Detect which cell encompasses the target text, then output its [X, Y] center coordinate. 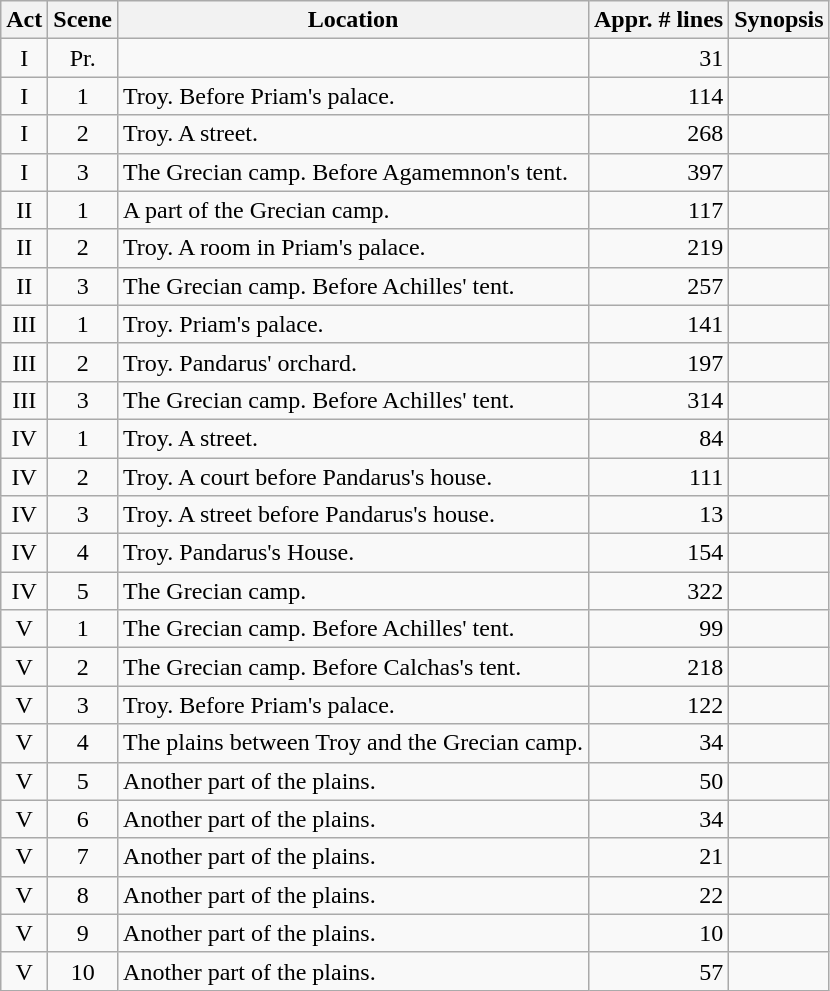
Troy. Priam's palace. [354, 324]
322 [658, 591]
50 [658, 781]
Troy. A court before Pandarus's house. [354, 477]
84 [658, 438]
The Grecian camp. Before Agamemnon's tent. [354, 172]
Act [24, 20]
Troy. A street before Pandarus's house. [354, 515]
22 [658, 895]
154 [658, 553]
Appr. # lines [658, 20]
117 [658, 210]
The Grecian camp. Before Calchas's tent. [354, 667]
A part of the Grecian camp. [354, 210]
257 [658, 286]
99 [658, 629]
397 [658, 172]
218 [658, 667]
141 [658, 324]
Scene [83, 20]
219 [658, 248]
314 [658, 400]
197 [658, 362]
The plains between Troy and the Grecian camp. [354, 743]
122 [658, 705]
Troy. Pandarus' orchard. [354, 362]
Location [354, 20]
8 [83, 895]
Troy. Pandarus's House. [354, 553]
6 [83, 819]
Synopsis [779, 20]
Troy. A room in Priam's palace. [354, 248]
13 [658, 515]
57 [658, 971]
268 [658, 134]
7 [83, 857]
The Grecian camp. [354, 591]
114 [658, 96]
31 [658, 58]
9 [83, 933]
21 [658, 857]
111 [658, 477]
Pr. [83, 58]
